Output the (x, y) coordinate of the center of the cell containing the given text.  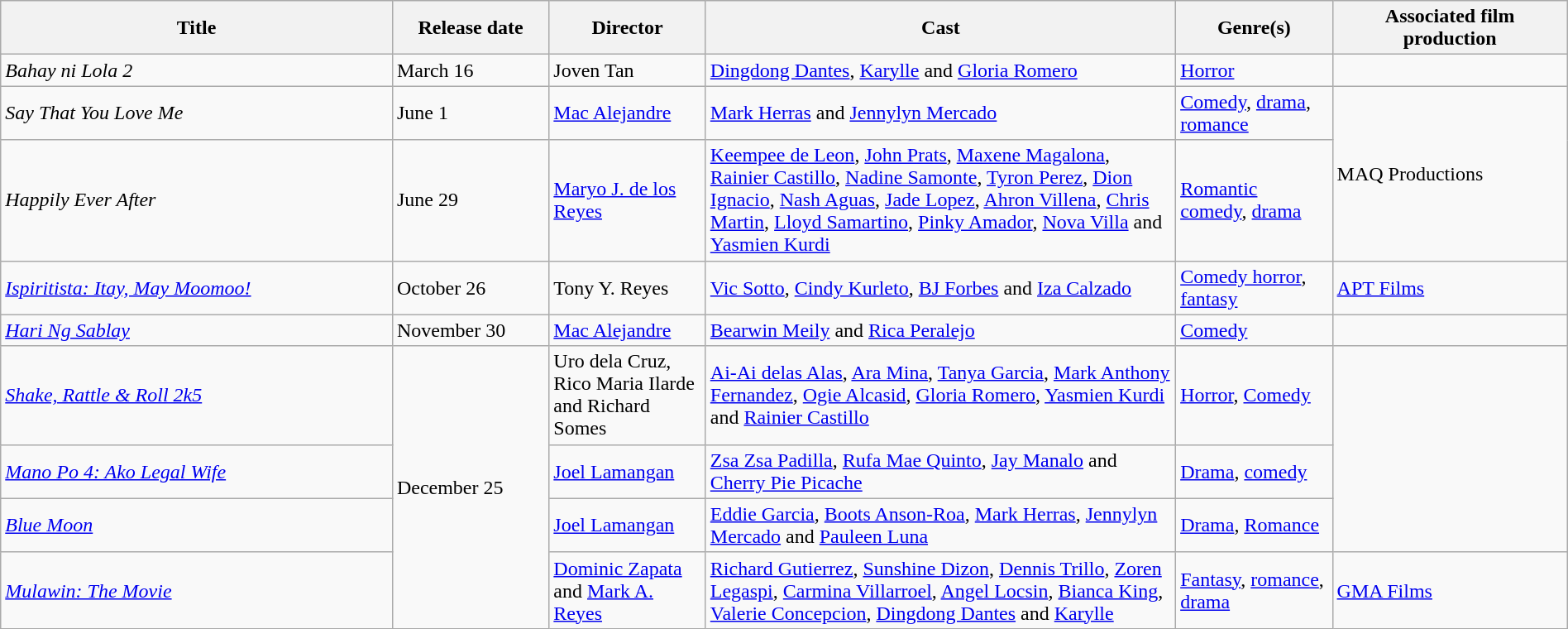
Eddie Garcia, Boots Anson-Roa, Mark Herras, Jennylyn Mercado and Pauleen Luna (940, 525)
Hari Ng Sablay (197, 330)
Joven Tan (627, 70)
Mano Po 4: Ako Legal Wife (197, 472)
Director (627, 28)
Maryo J. de los Reyes (627, 200)
Title (197, 28)
Cast (940, 28)
Horror (1254, 70)
GMA Films (1450, 590)
Vic Sotto, Cindy Kurleto, BJ Forbes and Iza Calzado (940, 288)
Associated film production (1450, 28)
Comedy horror, fantasy (1254, 288)
Mulawin: The Movie (197, 590)
Romantic comedy, drama (1254, 200)
March 16 (470, 70)
Comedy (1254, 330)
Zsa Zsa Padilla, Rufa Mae Quinto, Jay Manalo and Cherry Pie Picache (940, 472)
October 26 (470, 288)
Release date (470, 28)
Bahay ni Lola 2 (197, 70)
Comedy, drama, romance (1254, 113)
Dominic Zapata and Mark A. Reyes (627, 590)
Blue Moon (197, 525)
Dingdong Dantes, Karylle and Gloria Romero (940, 70)
Ai-Ai delas Alas, Ara Mina, Tanya Garcia, Mark Anthony Fernandez, Ogie Alcasid, Gloria Romero, Yasmien Kurdi and Rainier Castillo (940, 396)
June 29 (470, 200)
Ispiritista: Itay, May Moomoo! (197, 288)
June 1 (470, 113)
Genre(s) (1254, 28)
Mark Herras and Jennylyn Mercado (940, 113)
December 25 (470, 487)
November 30 (470, 330)
MAQ Productions (1450, 174)
Bearwin Meily and Rica Peralejo (940, 330)
Happily Ever After (197, 200)
Fantasy, romance, drama (1254, 590)
Shake, Rattle & Roll 2k5 (197, 396)
Drama, comedy (1254, 472)
Horror, Comedy (1254, 396)
Say That You Love Me (197, 113)
Drama, Romance (1254, 525)
Tony Y. Reyes (627, 288)
APT Films (1450, 288)
Uro dela Cruz, Rico Maria Ilarde and Richard Somes (627, 396)
